Search for the cell housing the specified text and yield its (X, Y) center coordinate. 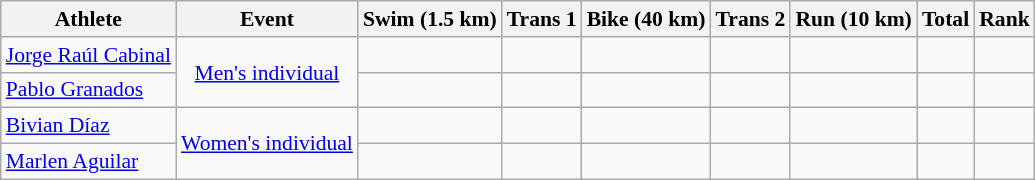
Rank (1004, 19)
Pablo Granados (88, 90)
Men's individual (267, 72)
Bike (40 km) (646, 19)
Jorge Raúl Cabinal (88, 55)
Trans 2 (751, 19)
Athlete (88, 19)
Trans 1 (542, 19)
Event (267, 19)
Bivian Díaz (88, 126)
Total (946, 19)
Run (10 km) (853, 19)
Swim (1.5 km) (430, 19)
Women's individual (267, 144)
Marlen Aguilar (88, 162)
